Determine the (X, Y) coordinate at the center of the cell enclosing the given text.  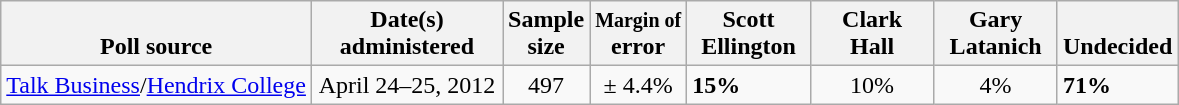
Talk Business/Hendrix College (156, 85)
Undecided (1117, 34)
ClarkHall (872, 34)
Samplesize (546, 34)
April 24–25, 2012 (406, 85)
497 (546, 85)
4% (996, 85)
ScottEllington (749, 34)
Poll source (156, 34)
Date(s)administered (406, 34)
± 4.4% (638, 85)
GaryLatanich (996, 34)
71% (1117, 85)
Margin oferror (638, 34)
10% (872, 85)
15% (749, 85)
